Search for the cell housing the specified text and yield its (x, y) center coordinate. 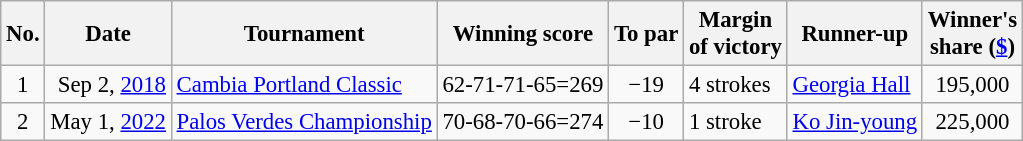
Runner-up (854, 34)
195,000 (972, 85)
No. (23, 34)
−10 (646, 122)
4 strokes (736, 85)
Ko Jin-young (854, 122)
70-68-70-66=274 (523, 122)
1 stroke (736, 122)
225,000 (972, 122)
Palos Verdes Championship (304, 122)
Cambia Portland Classic (304, 85)
May 1, 2022 (108, 122)
Marginof victory (736, 34)
2 (23, 122)
−19 (646, 85)
Sep 2, 2018 (108, 85)
Date (108, 34)
Georgia Hall (854, 85)
Winner'sshare ($) (972, 34)
Tournament (304, 34)
To par (646, 34)
Winning score (523, 34)
62-71-71-65=269 (523, 85)
1 (23, 85)
